Locate the cell with the specified text and output its (X, Y) center coordinate. 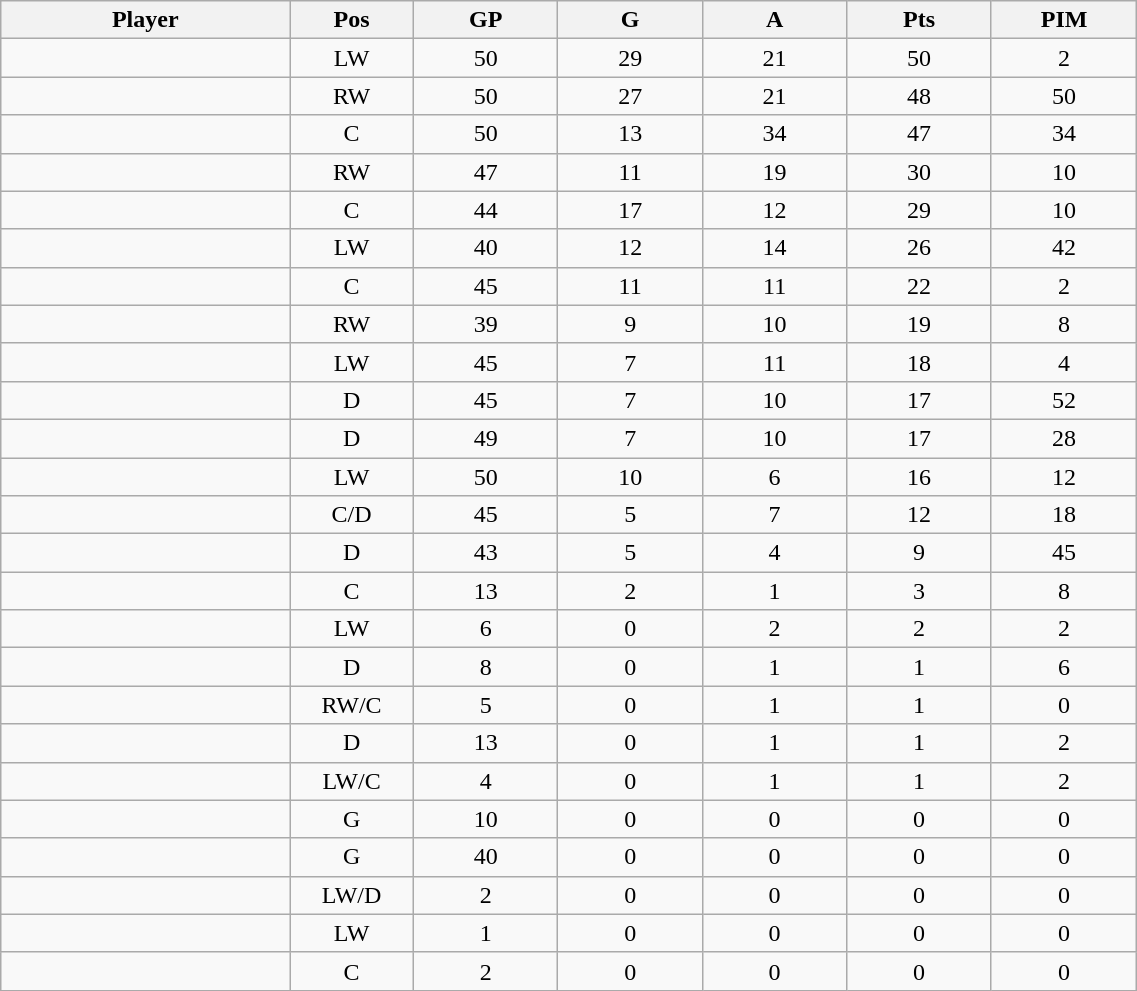
28 (1064, 438)
22 (919, 286)
49 (485, 438)
Pos (352, 20)
44 (485, 210)
43 (485, 553)
42 (1064, 248)
GP (485, 20)
RW/C (352, 705)
C/D (352, 515)
14 (774, 248)
LW/D (352, 895)
30 (919, 172)
A (774, 20)
Pts (919, 20)
52 (1064, 400)
Player (146, 20)
3 (919, 591)
27 (630, 96)
39 (485, 324)
16 (919, 477)
LW/C (352, 781)
48 (919, 96)
PIM (1064, 20)
26 (919, 248)
